Return (X, Y) of the center of cell containing provided text 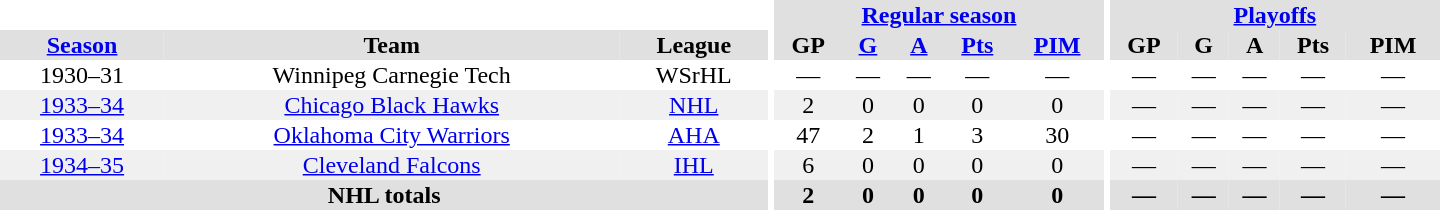
6 (808, 165)
NHL totals (384, 195)
Winnipeg Carnegie Tech (392, 75)
AHA (694, 135)
Cleveland Falcons (392, 165)
1 (918, 135)
WSrHL (694, 75)
1930–31 (82, 75)
Playoffs (1275, 15)
Regular season (939, 15)
Oklahoma City Warriors (392, 135)
IHL (694, 165)
League (694, 45)
47 (808, 135)
Chicago Black Hawks (392, 105)
NHL (694, 105)
3 (977, 135)
30 (1057, 135)
1934–35 (82, 165)
Team (392, 45)
Season (82, 45)
